Output the [x, y] coordinate of the center of the cell containing the given text.  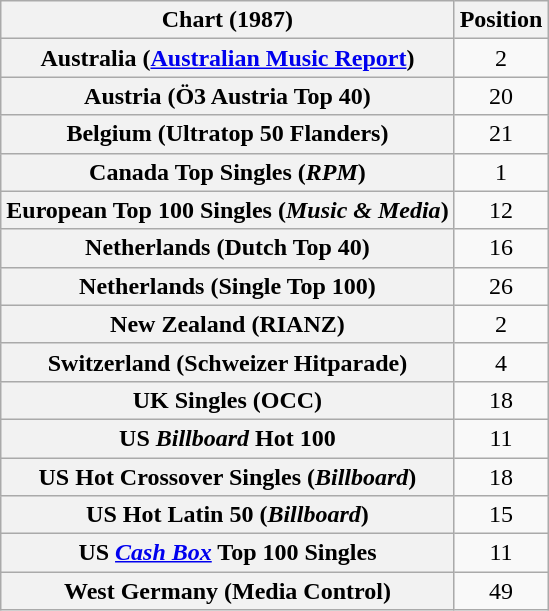
Australia (Australian Music Report) [228, 58]
US Hot Crossover Singles (Billboard) [228, 477]
US Hot Latin 50 (Billboard) [228, 515]
Canada Top Singles (RPM) [228, 172]
20 [501, 96]
UK Singles (OCC) [228, 400]
US Billboard Hot 100 [228, 438]
Switzerland (Schweizer Hitparade) [228, 362]
Netherlands (Dutch Top 40) [228, 248]
US Cash Box Top 100 Singles [228, 553]
1 [501, 172]
15 [501, 515]
Chart (1987) [228, 20]
Austria (Ö3 Austria Top 40) [228, 96]
Position [501, 20]
21 [501, 134]
Belgium (Ultratop 50 Flanders) [228, 134]
12 [501, 210]
16 [501, 248]
New Zealand (RIANZ) [228, 324]
4 [501, 362]
Netherlands (Single Top 100) [228, 286]
West Germany (Media Control) [228, 591]
26 [501, 286]
European Top 100 Singles (Music & Media) [228, 210]
49 [501, 591]
